Search for the cell housing the specified text and yield its [X, Y] center coordinate. 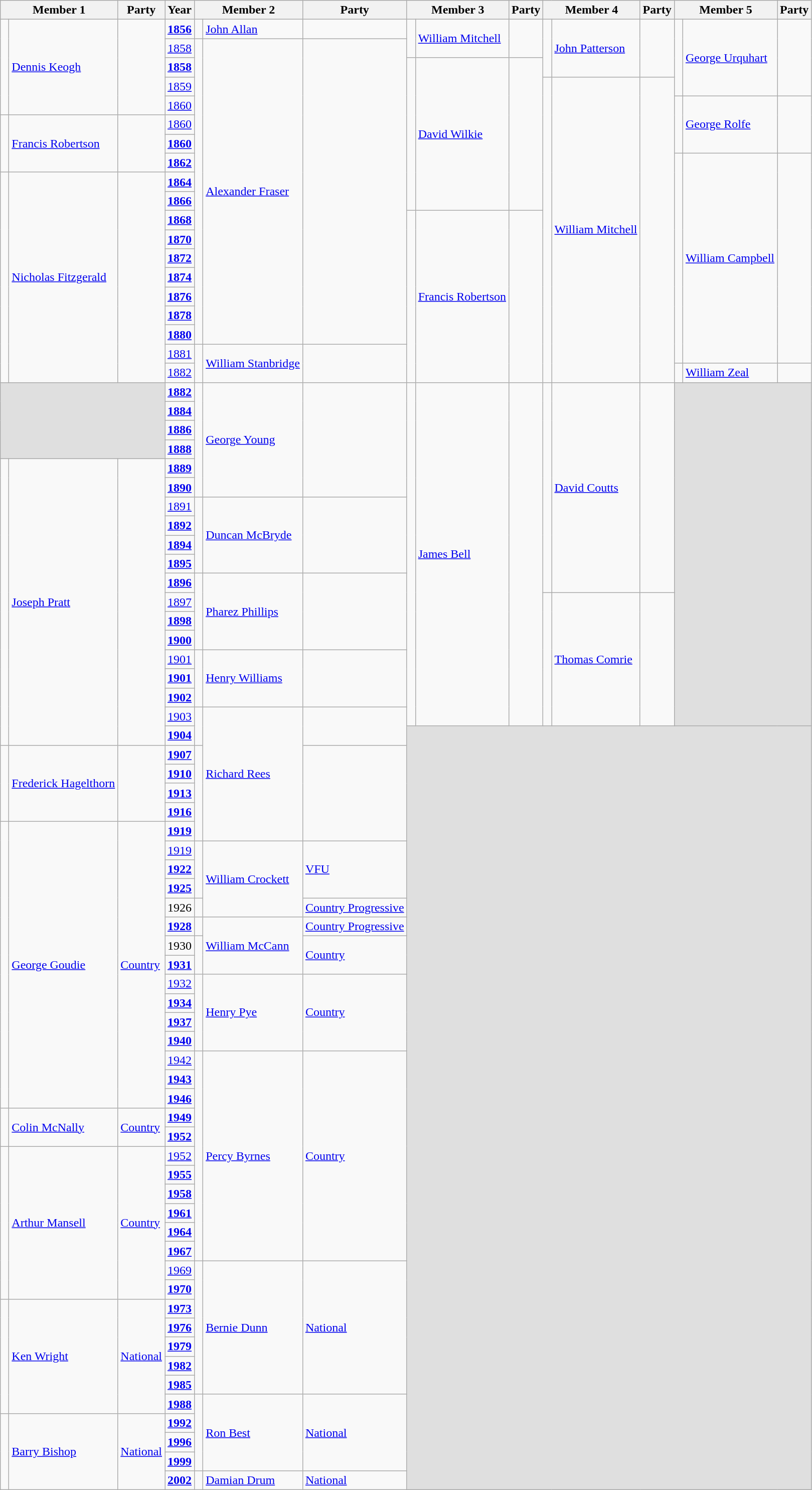
Arthur Mansell [63, 1222]
1930 [180, 946]
1985 [180, 1385]
Henry Pye [253, 1012]
2002 [180, 1480]
1925 [180, 888]
1934 [180, 1003]
George Rolfe [730, 124]
William McCann [253, 946]
Pharez Phillips [253, 612]
1890 [180, 487]
1916 [180, 812]
1992 [180, 1423]
Ken Wright [63, 1356]
1982 [180, 1366]
1969 [180, 1270]
Barry Bishop [63, 1451]
Ron Best [253, 1432]
1937 [180, 1022]
1931 [180, 965]
1904 [180, 735]
Joseph Pratt [63, 602]
1928 [180, 927]
1889 [180, 468]
Thomas Comrie [596, 659]
1964 [180, 1232]
George Goudie [63, 964]
1900 [180, 640]
Member 5 [725, 10]
1891 [180, 506]
Alexander Fraser [253, 192]
1862 [180, 163]
1876 [180, 296]
John Patterson [596, 48]
Member 4 [592, 10]
VFU [355, 869]
Damian Drum [253, 1480]
1999 [180, 1461]
1910 [180, 774]
Member 1 [59, 10]
1973 [180, 1308]
1907 [180, 755]
1913 [180, 793]
Richard Rees [253, 774]
1894 [180, 544]
1859 [180, 86]
1878 [180, 316]
1922 [180, 869]
Henry Williams [253, 678]
James Bell [462, 554]
1970 [180, 1289]
Dennis Keogh [63, 67]
1958 [180, 1194]
1949 [180, 1117]
1892 [180, 525]
1856 [180, 29]
1870 [180, 239]
William Stanbridge [253, 363]
Colin McNally [63, 1127]
1988 [180, 1404]
1884 [180, 411]
Nicholas Fitzgerald [63, 277]
John Allan [253, 29]
Year [180, 10]
1979 [180, 1347]
1880 [180, 335]
George Urquhart [730, 58]
1955 [180, 1175]
William Crockett [253, 879]
1866 [180, 201]
1864 [180, 182]
1926 [180, 908]
Member 3 [457, 10]
1903 [180, 716]
David Wilkie [462, 134]
David Coutts [596, 488]
1895 [180, 564]
1976 [180, 1327]
William Zeal [730, 373]
1888 [180, 449]
1967 [180, 1251]
1932 [180, 984]
Bernie Dunn [253, 1327]
1896 [180, 583]
1886 [180, 430]
1996 [180, 1442]
1874 [180, 277]
1943 [180, 1079]
Frederick Hagelthorn [63, 783]
1902 [180, 697]
Duncan McBryde [253, 535]
1872 [180, 258]
1868 [180, 220]
1946 [180, 1098]
1898 [180, 621]
George Young [253, 439]
1961 [180, 1213]
1940 [180, 1041]
Percy Byrnes [253, 1156]
William Campbell [730, 258]
1897 [180, 602]
1881 [180, 354]
1942 [180, 1060]
Member 2 [249, 10]
